Extract the (X, Y) coordinate from the center of the cell holding the provided text.  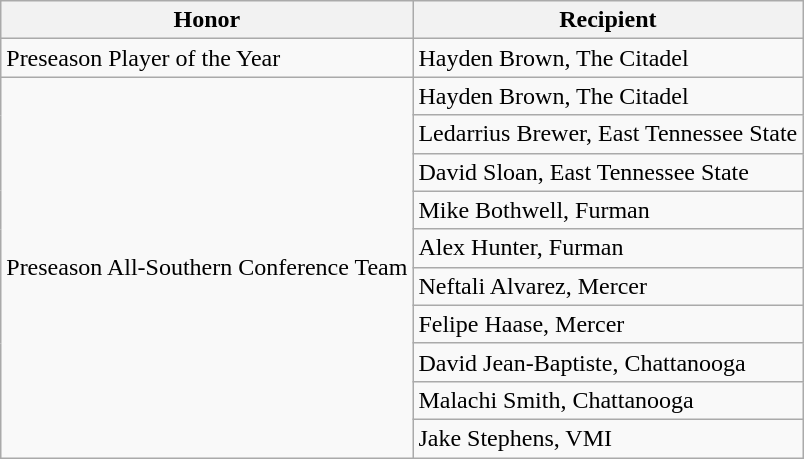
David Sloan, East Tennessee State (608, 172)
Felipe Haase, Mercer (608, 324)
Alex Hunter, Furman (608, 248)
David Jean-Baptiste, Chattanooga (608, 362)
Neftali Alvarez, Mercer (608, 286)
Malachi Smith, Chattanooga (608, 400)
Honor (207, 20)
Preseason Player of the Year (207, 58)
Preseason All-Southern Conference Team (207, 268)
Recipient (608, 20)
Mike Bothwell, Furman (608, 210)
Jake Stephens, VMI (608, 438)
Ledarrius Brewer, East Tennessee State (608, 134)
